From the cell containing the given text, extract its center point as (x, y) coordinate. 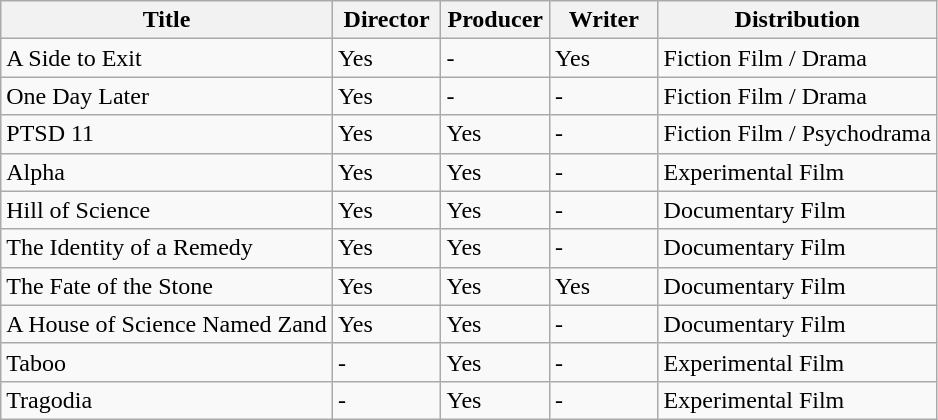
Hill of Science (167, 210)
Title (167, 20)
Alpha (167, 172)
A House of Science Named Zand (167, 324)
Fiction Film / Psychodrama (797, 134)
One Day Later (167, 96)
Writer (604, 20)
Tragodia (167, 400)
The Identity of a Remedy (167, 248)
PTSD 11 (167, 134)
Distribution (797, 20)
Producer (496, 20)
Taboo (167, 362)
Director (386, 20)
A Side to Exit (167, 58)
The Fate of the Stone (167, 286)
